Provide the [x, y] coordinate of the cell's center where the given text is located.  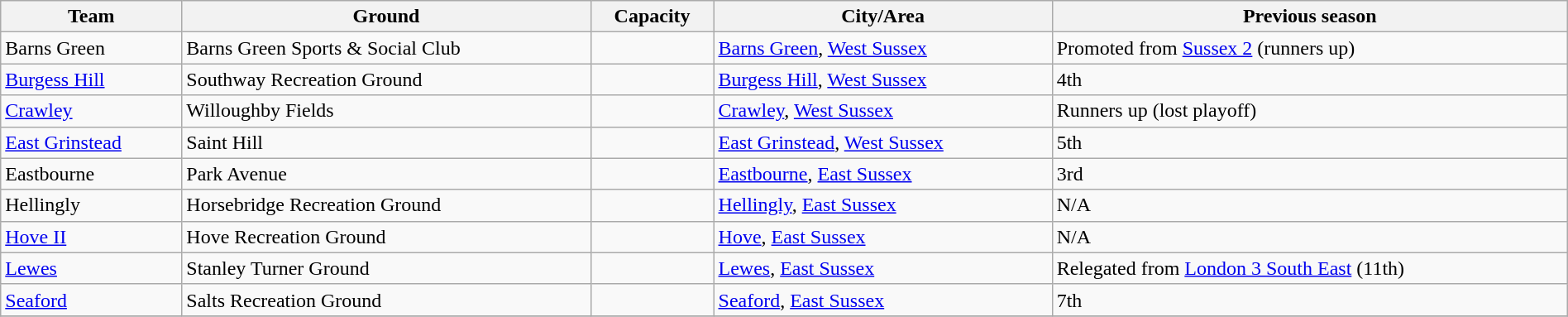
4th [1310, 79]
Hove Recreation Ground [386, 237]
East Grinstead [91, 142]
Crawley, West Sussex [883, 111]
Park Avenue [386, 174]
Eastbourne [91, 174]
City/Area [883, 17]
Burgess Hill, West Sussex [883, 79]
Southway Recreation Ground [386, 79]
Lewes, East Sussex [883, 268]
Previous season [1310, 17]
Saint Hill [386, 142]
Horsebridge Recreation Ground [386, 205]
Runners up (lost playoff) [1310, 111]
Relegated from London 3 South East (11th) [1310, 268]
Team [91, 17]
Stanley Turner Ground [386, 268]
Barns Green, West Sussex [883, 48]
3rd [1310, 174]
Seaford, East Sussex [883, 300]
East Grinstead, West Sussex [883, 142]
Willoughby Fields [386, 111]
Salts Recreation Ground [386, 300]
Ground [386, 17]
Burgess Hill [91, 79]
7th [1310, 300]
Promoted from Sussex 2 (runners up) [1310, 48]
Barns Green [91, 48]
Crawley [91, 111]
Seaford [91, 300]
Hellingly [91, 205]
Lewes [91, 268]
Eastbourne, East Sussex [883, 174]
Hellingly, East Sussex [883, 205]
5th [1310, 142]
Capacity [652, 17]
Hove, East Sussex [883, 237]
Barns Green Sports & Social Club [386, 48]
Hove II [91, 237]
